Detect which cell encompasses the target text, then output its (X, Y) center coordinate. 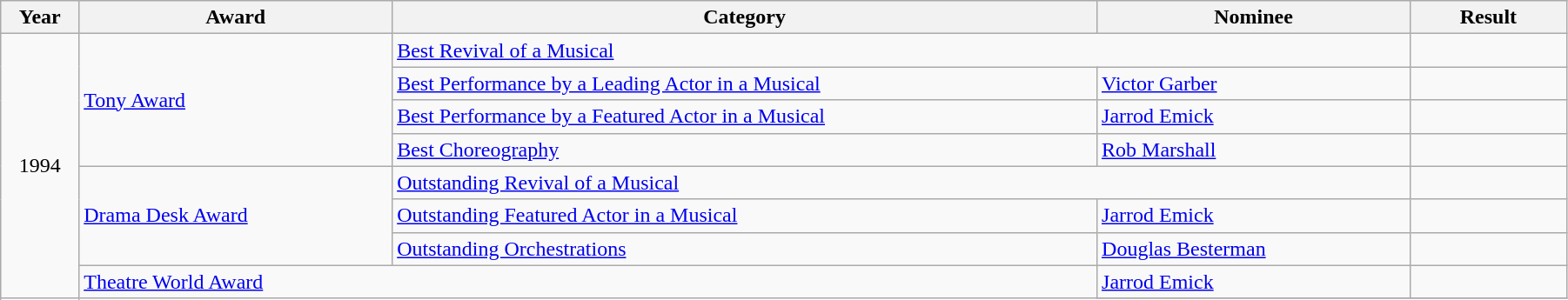
Nominee (1254, 17)
Best Performance by a Featured Actor in a Musical (745, 117)
Best Performance by a Leading Actor in a Musical (745, 83)
Award (236, 17)
Category (745, 17)
Best Revival of a Musical (901, 50)
Tony Award (236, 100)
Drama Desk Award (236, 216)
Year (40, 17)
Rob Marshall (1254, 150)
Douglas Besterman (1254, 249)
Theatre World Award (588, 282)
Result (1488, 17)
Victor Garber (1254, 83)
Outstanding Orchestrations (745, 249)
Outstanding Revival of a Musical (901, 183)
Best Choreography (745, 150)
Outstanding Featured Actor in a Musical (745, 216)
1994 (40, 166)
